Identify which cell holds the provided text, then report its (X, Y) central coordinate. 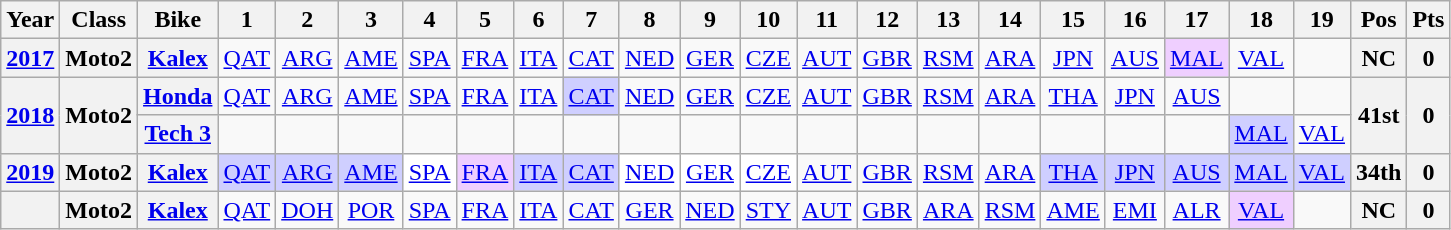
Tech 3 (178, 134)
STY (768, 210)
10 (768, 20)
6 (538, 20)
41st (1379, 115)
17 (1196, 20)
16 (1134, 20)
EMI (1134, 210)
19 (1322, 20)
4 (430, 20)
Class (99, 20)
2018 (30, 115)
12 (887, 20)
9 (710, 20)
8 (649, 20)
1 (247, 20)
15 (1073, 20)
Bike (178, 20)
13 (948, 20)
7 (591, 20)
Pos (1379, 20)
14 (1010, 20)
3 (371, 20)
2019 (30, 172)
Pts (1428, 20)
5 (485, 20)
ALR (1196, 210)
Honda (178, 96)
11 (827, 20)
2 (308, 20)
POR (371, 210)
Year (30, 20)
DOH (308, 210)
34th (1379, 172)
18 (1261, 20)
2017 (30, 58)
